Identify which cell holds the provided text, then report its [x, y] central coordinate. 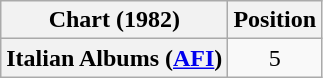
5 [275, 58]
Position [275, 20]
Chart (1982) [114, 20]
Italian Albums (AFI) [114, 58]
